Pinpoint the cell where the given text exists, returning its (x, y) midpoint coordinate. 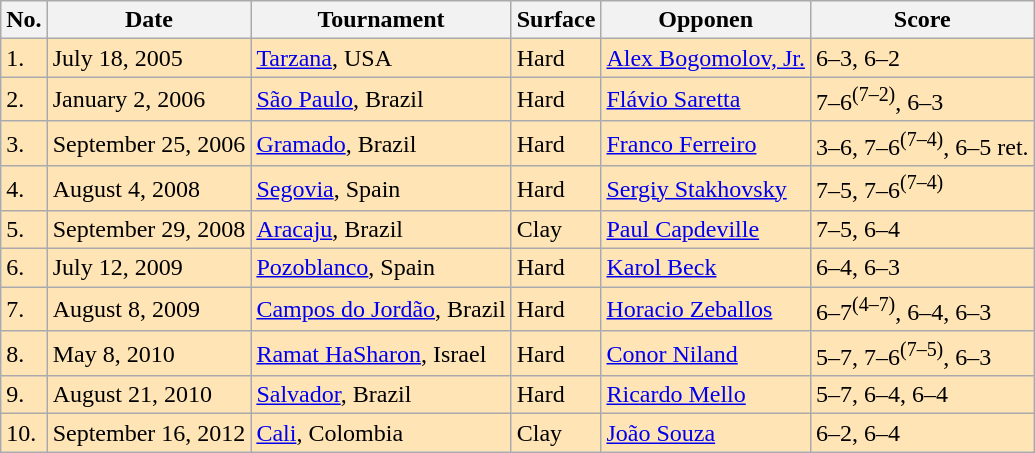
7–5, 6–4 (922, 230)
Pozoblanco, Spain (381, 268)
7–5, 7–6(7–4) (922, 188)
July 12, 2009 (149, 268)
São Paulo, Brazil (381, 100)
Karol Beck (706, 268)
1. (24, 58)
August 8, 2009 (149, 310)
6–7(4–7), 6–4, 6–3 (922, 310)
5. (24, 230)
Paul Capdeville (706, 230)
August 21, 2010 (149, 395)
Salvador, Brazil (381, 395)
July 18, 2005 (149, 58)
Opponen (706, 20)
No. (24, 20)
4. (24, 188)
6–2, 6–4 (922, 433)
3. (24, 144)
5–7, 6–4, 6–4 (922, 395)
Flávio Saretta (706, 100)
September 29, 2008 (149, 230)
Cali, Colombia (381, 433)
6–4, 6–3 (922, 268)
Surface (556, 20)
Tournament (381, 20)
September 16, 2012 (149, 433)
Date (149, 20)
3–6, 7–6(7–4), 6–5 ret. (922, 144)
Conor Niland (706, 354)
7–6(7–2), 6–3 (922, 100)
August 4, 2008 (149, 188)
8. (24, 354)
Gramado, Brazil (381, 144)
January 2, 2006 (149, 100)
Score (922, 20)
João Souza (706, 433)
Segovia, Spain (381, 188)
Ricardo Mello (706, 395)
6. (24, 268)
6–3, 6–2 (922, 58)
Franco Ferreiro (706, 144)
Alex Bogomolov, Jr. (706, 58)
Horacio Zeballos (706, 310)
Tarzana, USA (381, 58)
5–7, 7–6(7–5), 6–3 (922, 354)
2. (24, 100)
10. (24, 433)
7. (24, 310)
Sergiy Stakhovsky (706, 188)
May 8, 2010 (149, 354)
September 25, 2006 (149, 144)
Ramat HaSharon, Israel (381, 354)
9. (24, 395)
Aracaju, Brazil (381, 230)
Campos do Jordão, Brazil (381, 310)
